Locate the cell with the specified text and output its (x, y) center coordinate. 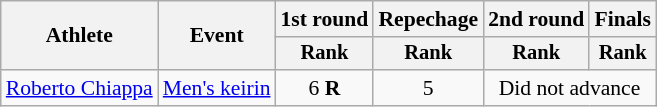
Finals (622, 19)
Roberto Chiappa (80, 88)
1st round (325, 19)
Did not advance (570, 88)
5 (428, 88)
Repechage (428, 19)
6 R (325, 88)
Event (217, 36)
Athlete (80, 36)
2nd round (536, 19)
Men's keirin (217, 88)
